Identify which cell holds the provided text, then report its (x, y) central coordinate. 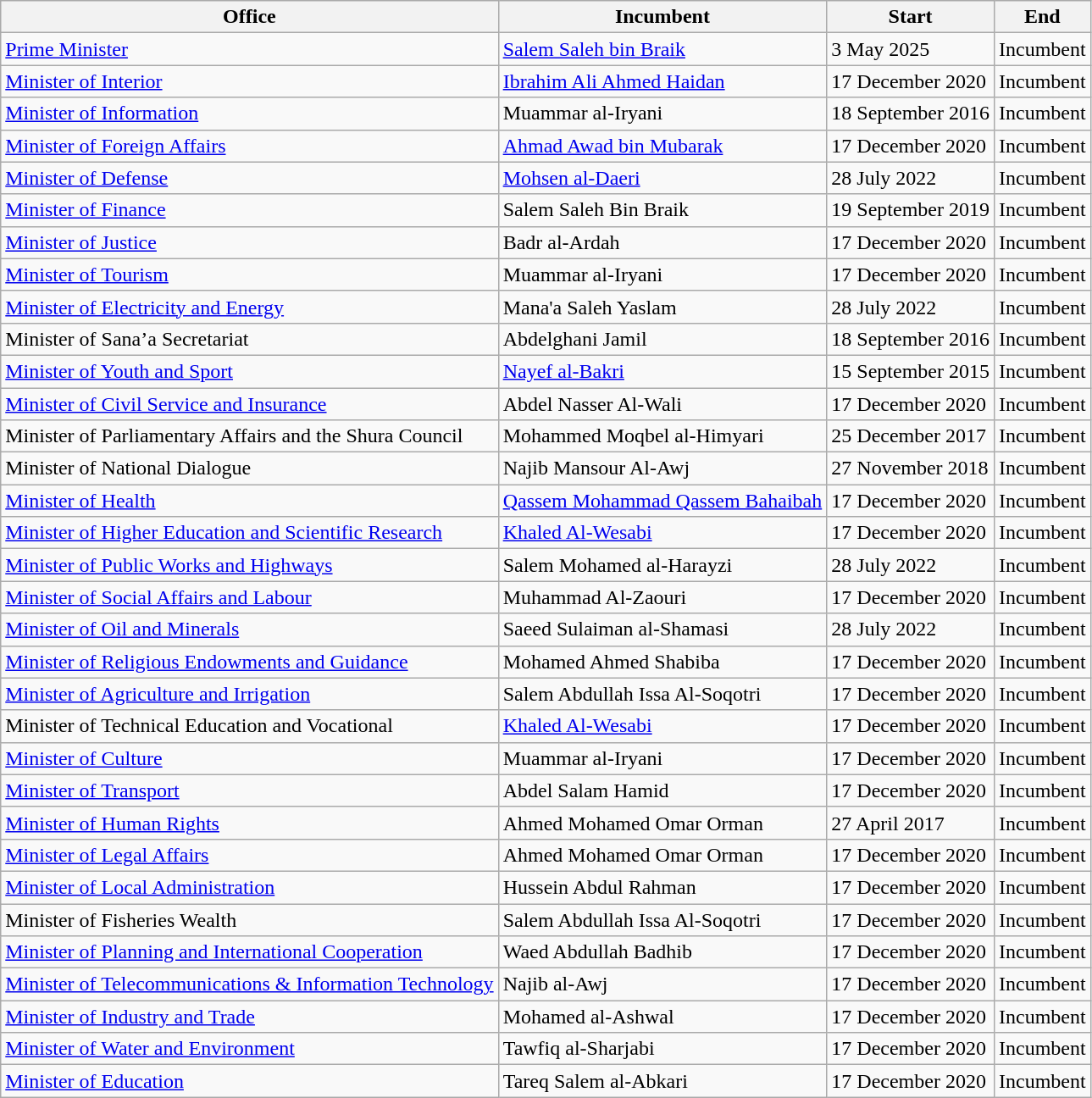
Minister of Telecommunications & Information Technology (249, 984)
Minister of Civil Service and Insurance (249, 404)
Minister of Parliamentary Affairs and the Shura Council (249, 436)
Minister of National Dialogue (249, 469)
Nayef al-Bakri (662, 371)
Salem Mohamed al-Harayzi (662, 565)
Minister of Education (249, 1081)
Minister of Culture (249, 758)
Minister of Interior (249, 81)
Minister of Health (249, 501)
Salem Saleh bin Braik (662, 49)
Minister of Oil and Minerals (249, 629)
Minister of Sana’a Secretariat (249, 339)
19 September 2019 (911, 210)
15 September 2015 (911, 371)
Minister of Fisheries Wealth (249, 919)
Abdel Nasser Al-Wali (662, 404)
Start (911, 17)
Minister of Social Affairs and Labour (249, 597)
Tareq Salem al-Abkari (662, 1081)
Minister of Justice (249, 242)
Minister of Foreign Affairs (249, 146)
Muhammad Al-Zaouri (662, 597)
Qassem Mohammad Qassem Bahaibah (662, 501)
End (1042, 17)
Mohammed Moqbel al-Himyari (662, 436)
Abdel Salam Hamid (662, 790)
25 December 2017 (911, 436)
Minister of Tourism (249, 274)
Waed Abdullah Badhib (662, 952)
Mana'a Saleh Yaslam (662, 307)
Minister of Local Administration (249, 887)
Minister of Agriculture and Irrigation (249, 694)
Saeed Sulaiman al-Shamasi (662, 629)
Salem Saleh Bin Braik (662, 210)
Hussein Abdul Rahman (662, 887)
Minister of Industry and Trade (249, 1017)
Tawfiq al-Sharjabi (662, 1049)
Prime Minister (249, 49)
Minister of Public Works and Highways (249, 565)
Minister of Youth and Sport (249, 371)
27 November 2018 (911, 469)
Najib al-Awj (662, 984)
Minister of Higher Education and Scientific Research (249, 533)
Najib Mansour Al-Awj (662, 469)
Minister of Technical Education and Vocational (249, 726)
3 May 2025 (911, 49)
Minister of Defense (249, 178)
Minister of Religious Endowments and Guidance (249, 662)
Minister of Human Rights (249, 823)
27 April 2017 (911, 823)
Minister of Finance (249, 210)
Minister of Electricity and Energy (249, 307)
Office (249, 17)
Mohamed al-Ashwal (662, 1017)
Badr al-Ardah (662, 242)
Minister of Information (249, 114)
Abdelghani Jamil (662, 339)
Ibrahim Ali Ahmed Haidan (662, 81)
Minister of Planning and International Cooperation (249, 952)
Minister of Legal Affairs (249, 855)
Minister of Water and Environment (249, 1049)
Mohamed Ahmed Shabiba (662, 662)
Mohsen al-Daeri (662, 178)
Ahmad Awad bin Mubarak (662, 146)
Minister of Transport (249, 790)
